Detect which cell encompasses the target text, then output its [x, y] center coordinate. 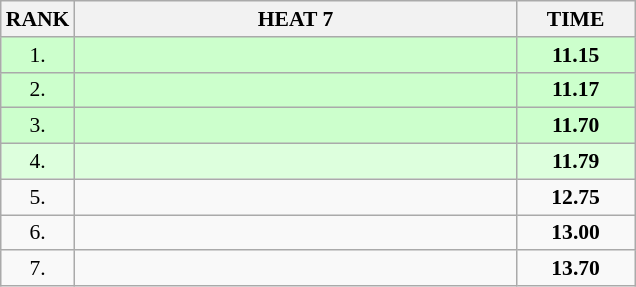
13.00 [576, 233]
7. [38, 269]
TIME [576, 19]
11.70 [576, 126]
6. [38, 233]
HEAT 7 [295, 19]
3. [38, 126]
2. [38, 90]
11.17 [576, 90]
12.75 [576, 197]
4. [38, 162]
11.15 [576, 55]
RANK [38, 19]
13.70 [576, 269]
11.79 [576, 162]
1. [38, 55]
5. [38, 197]
